From the cell containing the given text, extract its center point as [X, Y] coordinate. 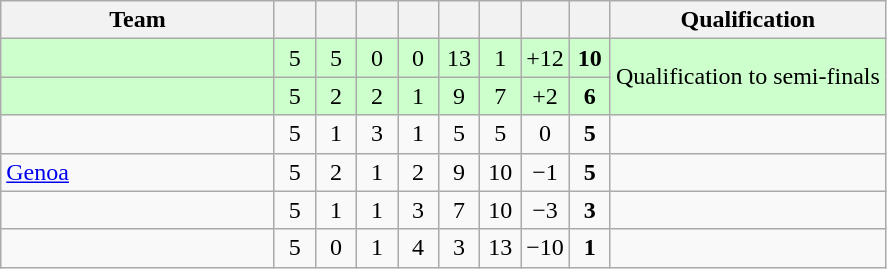
+2 [546, 96]
Team [138, 20]
−10 [546, 248]
Qualification [748, 20]
+12 [546, 58]
Genoa [138, 172]
4 [418, 248]
6 [590, 96]
−3 [546, 210]
Qualification to semi-finals [748, 77]
−1 [546, 172]
